Find where the given text appears and provide that cell's center as (X, Y) coordinate. 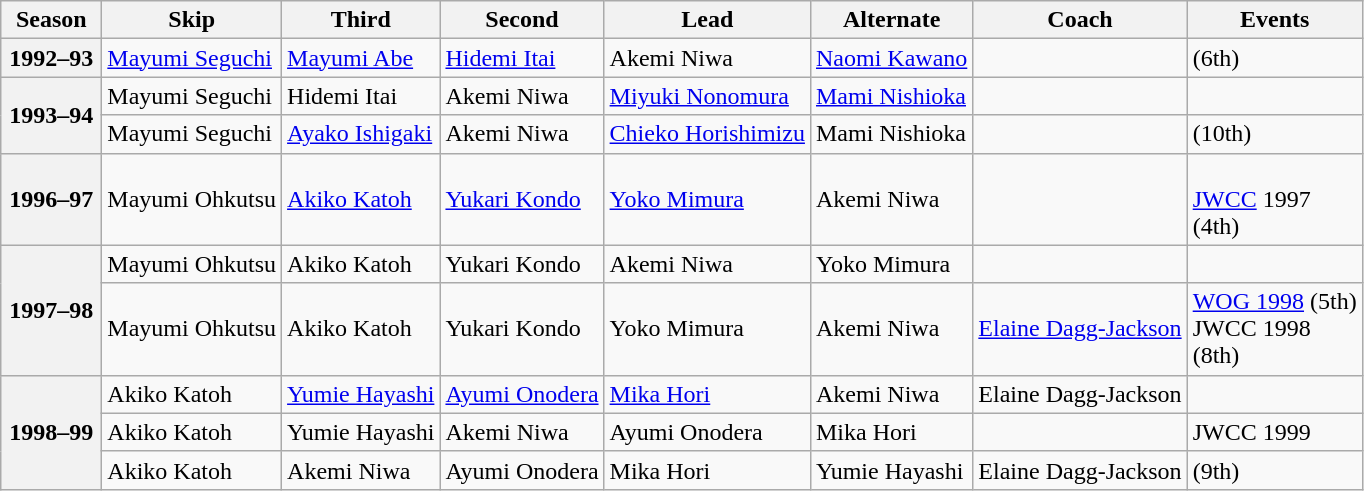
(10th) (1274, 134)
Chieko Horishimizu (707, 134)
Second (522, 20)
Season (52, 20)
Miyuki Nonomura (707, 96)
WOG 1998 (5th)JWCC 1998 (8th) (1274, 329)
JWCC 1999 (1274, 432)
Alternate (891, 20)
Events (1274, 20)
Ayako Ishigaki (361, 134)
Mayumi Abe (361, 58)
JWCC 1997 (4th) (1274, 199)
Lead (707, 20)
Third (361, 20)
1992–93 (52, 58)
1996–97 (52, 199)
Skip (192, 20)
(9th) (1274, 470)
Naomi Kawano (891, 58)
(6th) (1274, 58)
1998–99 (52, 432)
1997–98 (52, 310)
Coach (1080, 20)
1993–94 (52, 115)
